Capture the cell that displays the provided text and extract its (x, y) central coordinate. 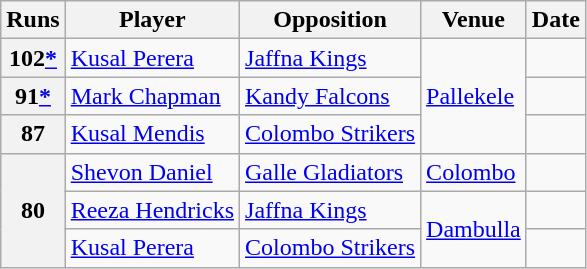
Galle Gladiators (330, 172)
Mark Chapman (152, 96)
Opposition (330, 20)
Colombo (474, 172)
87 (33, 134)
Shevon Daniel (152, 172)
Runs (33, 20)
Kandy Falcons (330, 96)
Pallekele (474, 96)
Player (152, 20)
Venue (474, 20)
102* (33, 58)
91* (33, 96)
Date (556, 20)
Reeza Hendricks (152, 210)
Kusal Mendis (152, 134)
Dambulla (474, 229)
80 (33, 210)
